Determine the [x, y] coordinate at the center of the cell enclosing the given text.  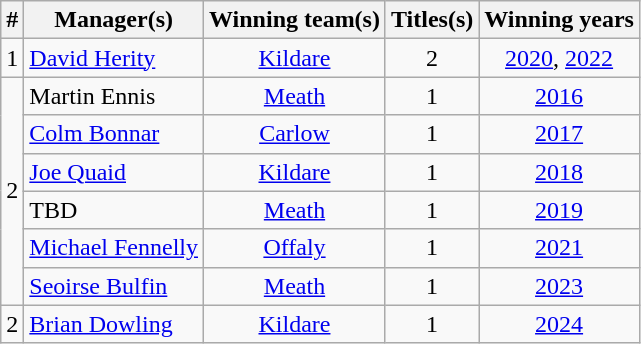
Winning team(s) [295, 20]
David Herity [114, 58]
# [12, 20]
2019 [560, 210]
2020, 2022 [560, 58]
2024 [560, 324]
2016 [560, 96]
Winning years [560, 20]
2021 [560, 248]
Carlow [295, 134]
Offaly [295, 248]
Joe Quaid [114, 172]
2018 [560, 172]
2017 [560, 134]
2023 [560, 286]
Martin Ennis [114, 96]
Brian Dowling [114, 324]
Colm Bonnar [114, 134]
TBD [114, 210]
Michael Fennelly [114, 248]
Titles(s) [432, 20]
Manager(s) [114, 20]
Seoirse Bulfin [114, 286]
